Return the (X, Y) coordinate for the center point of the cell that contains the specified text.  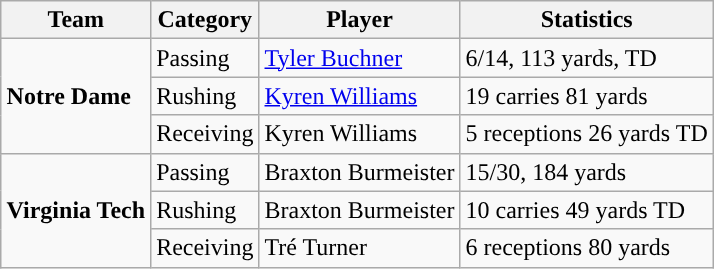
Tyler Buchner (360, 58)
Category (205, 20)
Team (76, 20)
Virginia Tech (76, 210)
Statistics (586, 20)
6/14, 113 yards, TD (586, 58)
19 carries 81 yards (586, 96)
Notre Dame (76, 96)
5 receptions 26 yards TD (586, 134)
Tré Turner (360, 248)
15/30, 184 yards (586, 172)
10 carries 49 yards TD (586, 210)
Player (360, 20)
6 receptions 80 yards (586, 248)
